Identify which cell holds the provided text, then report its (x, y) central coordinate. 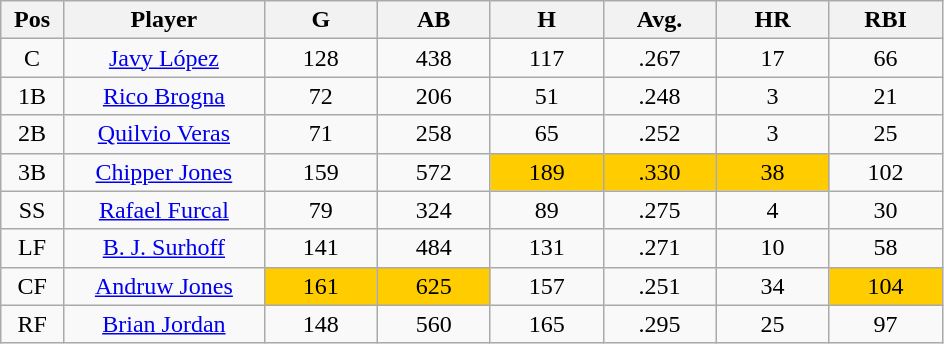
Brian Jordan (164, 324)
.252 (660, 134)
161 (320, 286)
G (320, 20)
206 (434, 96)
89 (546, 210)
Chipper Jones (164, 172)
438 (434, 58)
Avg. (660, 20)
572 (434, 172)
128 (320, 58)
65 (546, 134)
2B (32, 134)
102 (886, 172)
LF (32, 248)
324 (434, 210)
131 (546, 248)
C (32, 58)
51 (546, 96)
3B (32, 172)
.330 (660, 172)
SS (32, 210)
Rico Brogna (164, 96)
117 (546, 58)
625 (434, 286)
258 (434, 134)
Pos (32, 20)
Javy López (164, 58)
AB (434, 20)
34 (772, 286)
21 (886, 96)
Quilvio Veras (164, 134)
560 (434, 324)
CF (32, 286)
Andruw Jones (164, 286)
H (546, 20)
97 (886, 324)
104 (886, 286)
Player (164, 20)
157 (546, 286)
165 (546, 324)
38 (772, 172)
148 (320, 324)
17 (772, 58)
72 (320, 96)
1B (32, 96)
B. J. Surhoff (164, 248)
RF (32, 324)
66 (886, 58)
Rafael Furcal (164, 210)
159 (320, 172)
.267 (660, 58)
.295 (660, 324)
.251 (660, 286)
79 (320, 210)
189 (546, 172)
4 (772, 210)
30 (886, 210)
10 (772, 248)
.275 (660, 210)
141 (320, 248)
HR (772, 20)
58 (886, 248)
484 (434, 248)
.248 (660, 96)
71 (320, 134)
.271 (660, 248)
RBI (886, 20)
